Pinpoint the cell where the given text exists, returning its (x, y) midpoint coordinate. 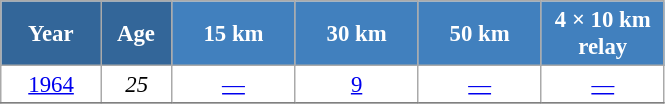
9 (356, 85)
15 km (234, 34)
30 km (356, 34)
50 km (480, 34)
25 (136, 85)
1964 (52, 85)
Year (52, 34)
Age (136, 34)
4 × 10 km relay (602, 34)
